Locate the cell with the specified text and output its [x, y] center coordinate. 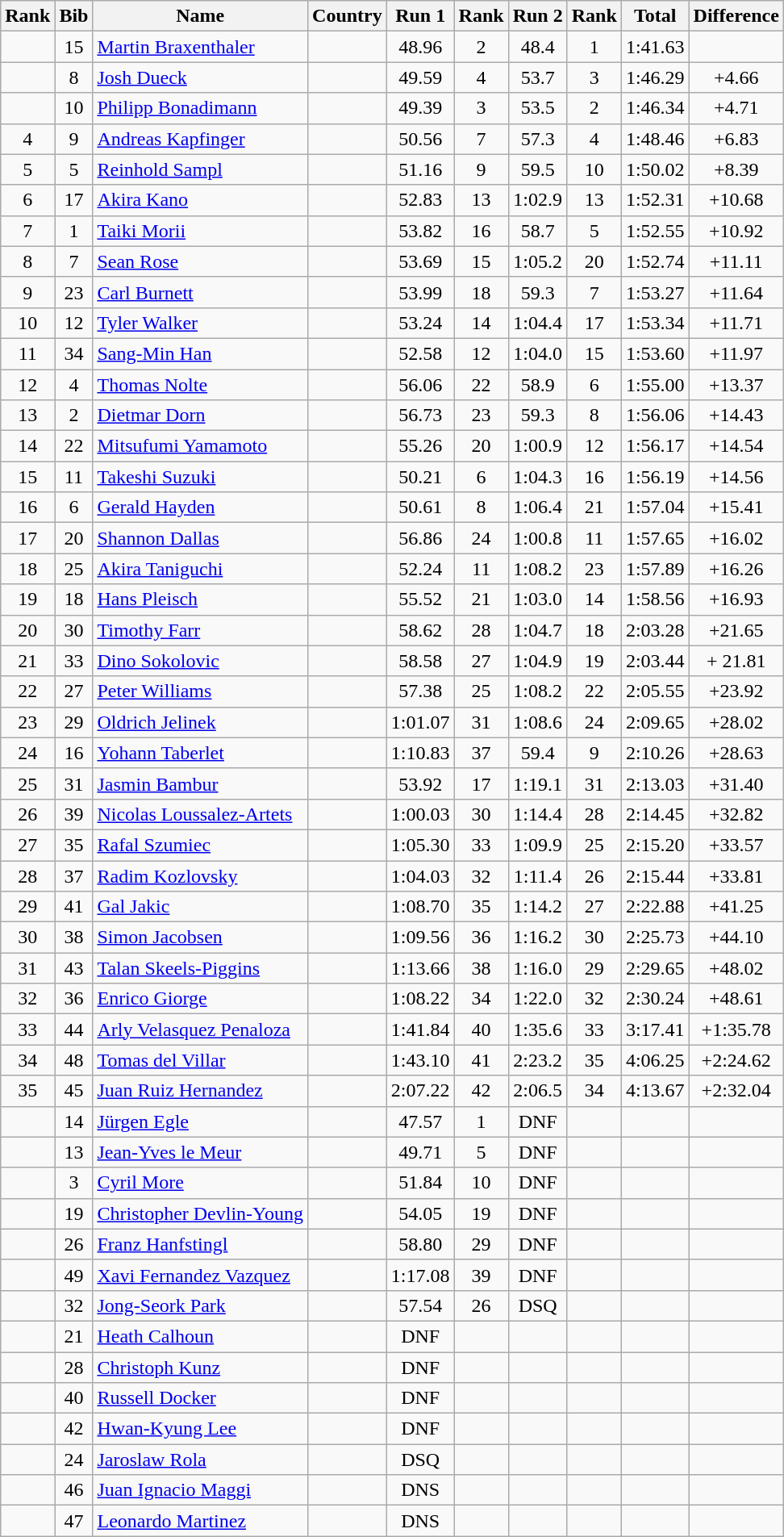
55.52 [420, 599]
59.4 [537, 753]
1:02.9 [537, 200]
1:55.00 [655, 385]
Bib [74, 16]
Rafal Szumiec [200, 845]
1:09.56 [420, 938]
1:56.06 [655, 416]
58.62 [420, 630]
2:10.26 [655, 753]
2:22.88 [655, 907]
51.84 [420, 1183]
1:46.34 [655, 108]
3:17.41 [655, 1030]
1:05.2 [537, 261]
+28.63 [736, 753]
1:03.0 [537, 599]
+2:32.04 [736, 1091]
52.24 [420, 569]
Jaroslaw Rola [200, 1460]
1:58.56 [655, 599]
Jean-Yves le Meur [200, 1152]
Hwan-Kyung Lee [200, 1429]
+ 21.81 [736, 661]
1:00.03 [420, 814]
Run 2 [537, 16]
1:53.34 [655, 323]
47.57 [420, 1121]
+2:24.62 [736, 1060]
1:19.1 [537, 783]
2:29.65 [655, 968]
Takeshi Suzuki [200, 477]
Xavi Fernandez Vazquez [200, 1275]
2:13.03 [655, 783]
Leonardo Martinez [200, 1521]
48 [74, 1060]
1:13.66 [420, 968]
58.58 [420, 661]
1:04.03 [420, 875]
1:46.29 [655, 77]
1:43.10 [420, 1060]
Nicolas Loussalez-Artets [200, 814]
56.86 [420, 538]
+23.92 [736, 691]
1:00.9 [537, 446]
54.05 [420, 1213]
Arly Velasquez Penaloza [200, 1030]
46 [74, 1490]
Gal Jakic [200, 907]
Reinhold Sampl [200, 169]
53.92 [420, 783]
57.3 [537, 139]
Yohann Taberlet [200, 753]
Gerald Hayden [200, 507]
Martin Braxenthaler [200, 47]
Christoph Kunz [200, 1368]
58.80 [420, 1244]
57.54 [420, 1305]
1:16.2 [537, 938]
Oldrich Jelinek [200, 722]
43 [74, 968]
Jürgen Egle [200, 1121]
1:41.63 [655, 47]
58.9 [537, 385]
Akira Kano [200, 200]
49.59 [420, 77]
Run 1 [420, 16]
50.56 [420, 139]
Carl Burnett [200, 292]
1:52.31 [655, 200]
2:09.65 [655, 722]
Juan Ruiz Hernandez [200, 1091]
+11.71 [736, 323]
45 [74, 1091]
1:04.4 [537, 323]
1:56.17 [655, 446]
1:35.6 [537, 1030]
Russell Docker [200, 1398]
Total [655, 16]
+16.02 [736, 538]
Shannon Dallas [200, 538]
1:08.22 [420, 999]
Name [200, 16]
+41.25 [736, 907]
48.96 [420, 47]
4:06.25 [655, 1060]
Difference [736, 16]
+48.02 [736, 968]
1:53.27 [655, 292]
Talan Skeels-Piggins [200, 968]
1:14.4 [537, 814]
2:15.44 [655, 875]
Juan Ignacio Maggi [200, 1490]
1:53.60 [655, 353]
Cyril More [200, 1183]
Franz Hanfstingl [200, 1244]
Dino Sokolovic [200, 661]
+4.71 [736, 108]
52.58 [420, 353]
53.24 [420, 323]
1:50.02 [655, 169]
+21.65 [736, 630]
53.7 [537, 77]
2:15.20 [655, 845]
2:06.5 [537, 1091]
52.83 [420, 200]
Tomas del Villar [200, 1060]
+28.02 [736, 722]
53.99 [420, 292]
50.21 [420, 477]
Radim Kozlovsky [200, 875]
1:10.83 [420, 753]
Philipp Bonadimann [200, 108]
2:07.22 [420, 1091]
+14.43 [736, 416]
47 [74, 1521]
58.7 [537, 231]
1:22.0 [537, 999]
Akira Taniguchi [200, 569]
Sean Rose [200, 261]
+10.68 [736, 200]
2:03.28 [655, 630]
+33.57 [736, 845]
+16.93 [736, 599]
51.16 [420, 169]
+13.37 [736, 385]
1:11.4 [537, 875]
+10.92 [736, 231]
Christopher Devlin-Young [200, 1213]
+1:35.78 [736, 1030]
Peter Williams [200, 691]
Hans Pleisch [200, 599]
2:25.73 [655, 938]
2:14.45 [655, 814]
1:17.08 [420, 1275]
1:04.0 [537, 353]
Thomas Nolte [200, 385]
Dietmar Dorn [200, 416]
+11.64 [736, 292]
55.26 [420, 446]
53.5 [537, 108]
49.71 [420, 1152]
2:23.2 [537, 1060]
+11.97 [736, 353]
1:48.46 [655, 139]
44 [74, 1030]
53.69 [420, 261]
Andreas Kapfinger [200, 139]
1:00.8 [537, 538]
+11.11 [736, 261]
Josh Dueck [200, 77]
Timothy Farr [200, 630]
1:14.2 [537, 907]
49.39 [420, 108]
1:04.9 [537, 661]
+15.41 [736, 507]
1:08.6 [537, 722]
+14.54 [736, 446]
1:57.65 [655, 538]
Jong-Seork Park [200, 1305]
+4.66 [736, 77]
+48.61 [736, 999]
1:52.74 [655, 261]
56.06 [420, 385]
1:09.9 [537, 845]
2:30.24 [655, 999]
+31.40 [736, 783]
1:52.55 [655, 231]
Taiki Morii [200, 231]
+32.82 [736, 814]
Enrico Giorge [200, 999]
4:13.67 [655, 1091]
Heath Calhoun [200, 1336]
+16.26 [736, 569]
1:04.3 [537, 477]
1:06.4 [537, 507]
1:08.70 [420, 907]
+14.56 [736, 477]
Sang-Min Han [200, 353]
1:05.30 [420, 845]
Mitsufumi Yamamoto [200, 446]
+8.39 [736, 169]
Jasmin Bambur [200, 783]
1:56.19 [655, 477]
Tyler Walker [200, 323]
Country [348, 16]
53.82 [420, 231]
2:05.55 [655, 691]
1:16.0 [537, 968]
56.73 [420, 416]
48.4 [537, 47]
+6.83 [736, 139]
Simon Jacobsen [200, 938]
1:57.89 [655, 569]
1:57.04 [655, 507]
49 [74, 1275]
2:03.44 [655, 661]
1:41.84 [420, 1030]
1:01.07 [420, 722]
59.5 [537, 169]
57.38 [420, 691]
+44.10 [736, 938]
+33.81 [736, 875]
1:04.7 [537, 630]
50.61 [420, 507]
